Locate the cell with the specified text and output its (x, y) center coordinate. 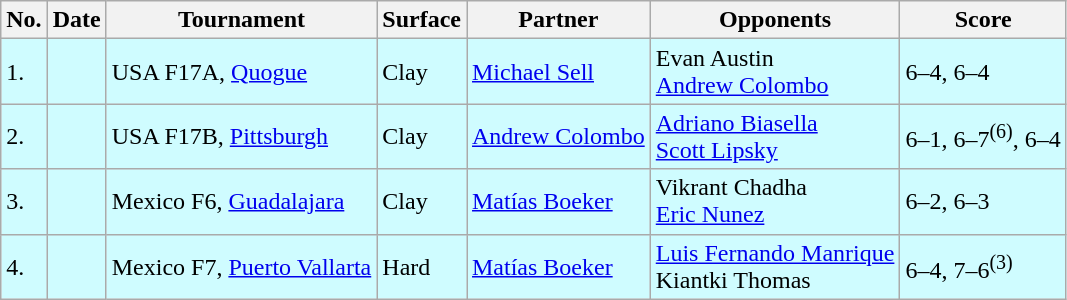
Luis Fernando Manrique Kiantki Thomas (775, 266)
3. (24, 202)
Tournament (242, 20)
Andrew Colombo (558, 136)
6–4, 7–6(3) (983, 266)
Adriano Biasella Scott Lipsky (775, 136)
6–1, 6–7(6), 6–4 (983, 136)
Surface (422, 20)
6–2, 6–3 (983, 202)
No. (24, 20)
Date (76, 20)
Mexico F7, Puerto Vallarta (242, 266)
2. (24, 136)
Vikrant Chadha Eric Nunez (775, 202)
USA F17A, Quogue (242, 72)
6–4, 6–4 (983, 72)
Partner (558, 20)
Evan Austin Andrew Colombo (775, 72)
USA F17B, Pittsburgh (242, 136)
Mexico F6, Guadalajara (242, 202)
Score (983, 20)
1. (24, 72)
Hard (422, 266)
Opponents (775, 20)
Michael Sell (558, 72)
4. (24, 266)
